Detect which cell encompasses the target text, then output its [X, Y] center coordinate. 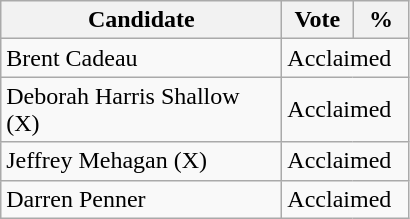
Jeffrey Mehagan (X) [142, 161]
Deborah Harris Shallow (X) [142, 110]
Darren Penner [142, 199]
% [381, 20]
Candidate [142, 20]
Brent Cadeau [142, 58]
Vote [318, 20]
